For the text-containing cell, return its midpoint in [x, y] coordinate format. 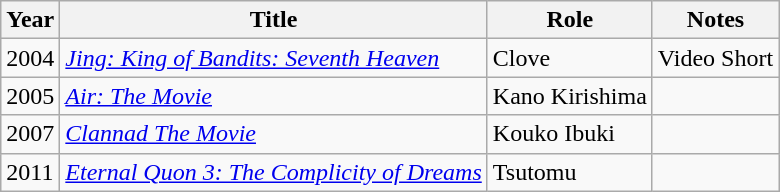
Clannad The Movie [274, 134]
Jing: King of Bandits: Seventh Heaven [274, 58]
Clove [570, 58]
Role [570, 20]
2011 [30, 172]
2007 [30, 134]
Eternal Quon 3: The Complicity of Dreams [274, 172]
2004 [30, 58]
Tsutomu [570, 172]
Year [30, 20]
Notes [715, 20]
Video Short [715, 58]
Kouko Ibuki [570, 134]
2005 [30, 96]
Air: The Movie [274, 96]
Kano Kirishima [570, 96]
Title [274, 20]
